Return (x, y) of the center of cell containing provided text 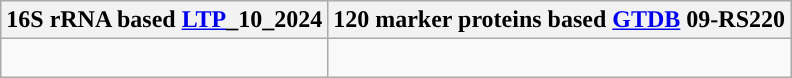
120 marker proteins based GTDB 09-RS220 (560, 20)
16S rRNA based LTP_10_2024 (164, 20)
